Output the (X, Y) coordinate of the center of the cell containing the given text.  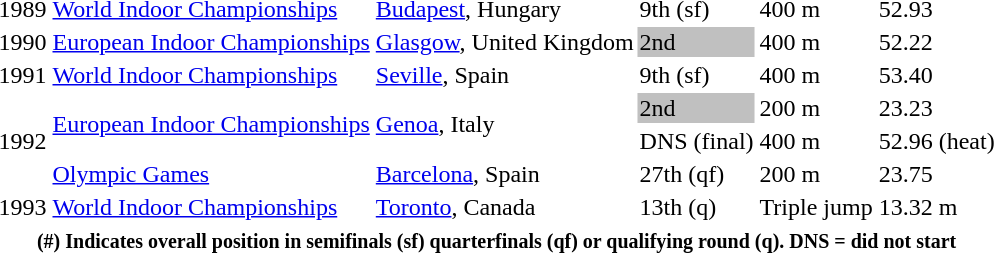
13th (q) (696, 207)
Glasgow, United Kingdom (504, 42)
Seville, Spain (504, 75)
DNS (final) (696, 141)
Genoa, Italy (504, 124)
Barcelona, Spain (504, 174)
Triple jump (816, 207)
27th (qf) (696, 174)
Toronto, Canada (504, 207)
Olympic Games (211, 174)
9th (sf) (696, 75)
